Return [X, Y] of the center of cell containing provided text 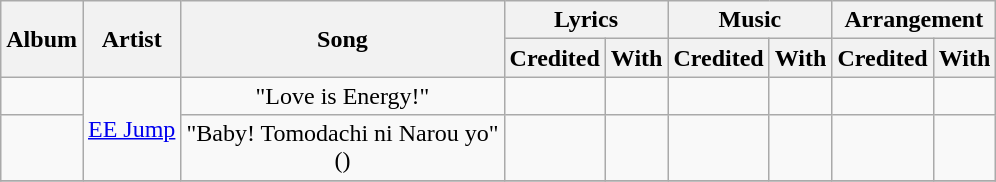
EE Jump [131, 128]
Music [750, 20]
"Love is Energy!" [342, 96]
Arrangement [914, 20]
"Baby! Tomodachi ni Narou yo"() [342, 148]
Lyrics [586, 20]
Album [42, 39]
Song [342, 39]
Artist [131, 39]
